Output the (x, y) coordinate of the center of the cell containing the given text.  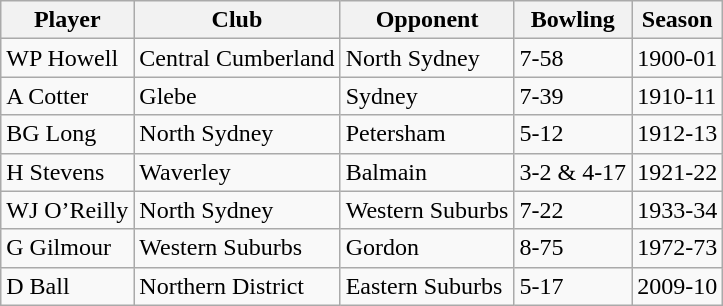
1933-34 (678, 210)
Opponent (427, 20)
A Cotter (68, 96)
7-39 (573, 96)
1912-13 (678, 134)
WJ O’Reilly (68, 210)
Club (237, 20)
7-22 (573, 210)
Gordon (427, 248)
BG Long (68, 134)
5-12 (573, 134)
Sydney (427, 96)
1910-11 (678, 96)
2009-10 (678, 286)
H Stevens (68, 172)
Balmain (427, 172)
Northern District (237, 286)
Waverley (237, 172)
Season (678, 20)
Glebe (237, 96)
1900-01 (678, 58)
3-2 & 4-17 (573, 172)
G Gilmour (68, 248)
Central Cumberland (237, 58)
Petersham (427, 134)
Player (68, 20)
8-75 (573, 248)
Bowling (573, 20)
WP Howell (68, 58)
Eastern Suburbs (427, 286)
1972-73 (678, 248)
1921-22 (678, 172)
5-17 (573, 286)
7-58 (573, 58)
D Ball (68, 286)
